Search for the cell housing the specified text and yield its [x, y] center coordinate. 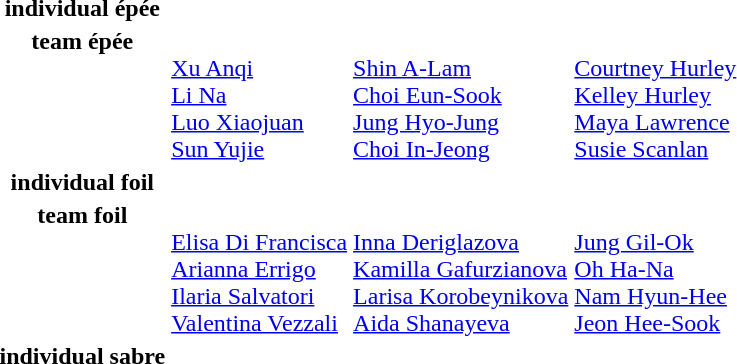
Shin A-LamChoi Eun-SookJung Hyo-JungChoi In-Jeong [461, 95]
Xu AnqiLi NaLuo XiaojuanSun Yujie [260, 95]
Elisa Di FranciscaArianna ErrigoIlaria SalvatoriValentina Vezzali [260, 269]
Inna DeriglazovaKamilla GafurzianovaLarisa KorobeynikovaAida Shanayeva [461, 269]
